Output the (X, Y) coordinate of the center of the cell containing the given text.  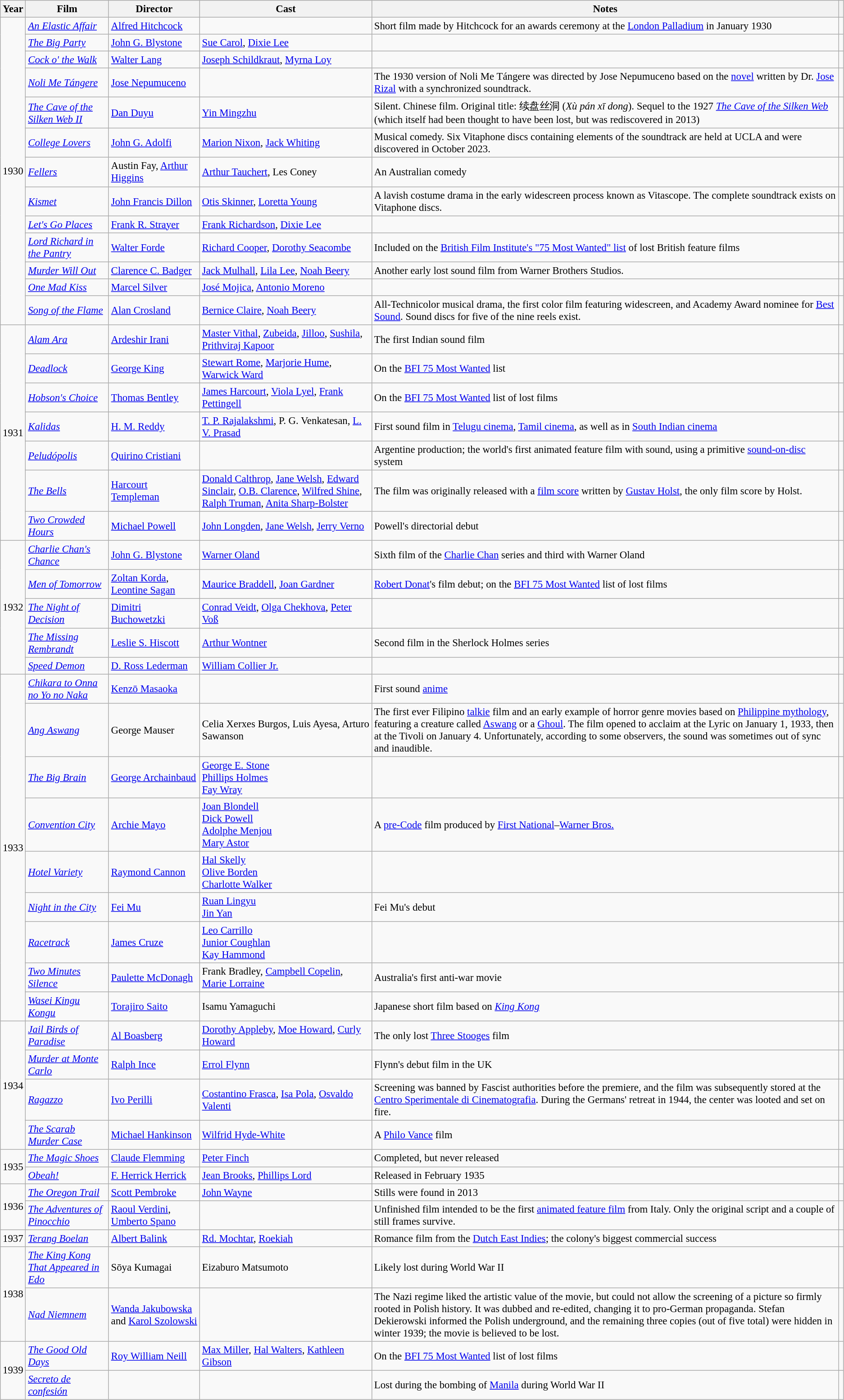
Arthur Wontner (286, 643)
Charlie Chan's Chance (67, 555)
F. Herrick Herrick (154, 1175)
First sound film in Telugu cinema, Tamil cinema, as well as in South Indian cinema (605, 427)
First sound anime (605, 689)
Fei Mu (154, 907)
Unfinished film intended to be the first animated feature film from Italy. Only the original script and a couple of still frames survive. (605, 1215)
A lavish costume drama in the early widescreen process known as Vitascope. The complete soundtrack exists on Vitaphone discs. (605, 201)
Bernice Claire, Noah Beery (286, 310)
The film was originally released with a film score written by Gustav Holst, the only film score by Holst. (605, 491)
Quirino Cristiani (154, 456)
1932 (13, 607)
Austin Fay, Arthur Higgins (154, 172)
The Adventures of Pinocchio (67, 1215)
The only lost Three Stooges film (605, 1035)
Michael Hankinson (154, 1136)
An Australian comedy (605, 172)
The King Kong That Appeared in Edo (67, 1268)
Powell's directorial debut (605, 526)
Walter Lang (154, 60)
Costantino Frasca, Isa Pola, Osvaldo Valenti (286, 1100)
Ivo Perilli (154, 1100)
On the BFI 75 Most Wanted list (605, 369)
The Magic Shoes (67, 1158)
Raoul Verdini, Umberto Spano (154, 1215)
Let's Go Places (67, 224)
Richard Cooper, Dorothy Seacombe (286, 247)
Included on the British Film Institute's "75 Most Wanted" list of lost British feature films (605, 247)
Ruan LingyuJin Yan (286, 907)
Completed, but never released (605, 1158)
Roy William Neill (154, 1356)
1934 (13, 1085)
The Cave of the Silken Web II (67, 113)
Lost during the bombing of Manila during World War II (605, 1385)
D. Ross Lederman (154, 666)
Warner Oland (286, 555)
1937 (13, 1238)
Ardeshir Irani (154, 340)
Cast (286, 9)
John Wayne (286, 1192)
Racetrack (67, 942)
George E. StonePhillips HolmesFay Wray (286, 777)
Wilfrid Hyde-White (286, 1136)
Musical comedy. Six Vitaphone discs containing elements of the soundtrack are held at UCLA and were discovered in October 2023. (605, 143)
Night in the City (67, 907)
Errol Flynn (286, 1065)
The first Indian sound film (605, 340)
Jean Brooks, Phillips Lord (286, 1175)
Jail Birds of Paradise (67, 1035)
1939 (13, 1371)
Max Miller, Hal Walters, Kathleen Gibson (286, 1356)
John Francis Dillon (154, 201)
Frank Bradley, Campbell Copelin, Marie Lorraine (286, 978)
Hotel Variety (67, 872)
1936 (13, 1207)
Argentine production; the world's first animated feature film with sound, using a primitive sound-on-disc system (605, 456)
George Mauser (154, 730)
Sixth film of the Charlie Chan series and third with Warner Oland (605, 555)
Flynn's debut film in the UK (605, 1065)
The Night of Decision (67, 614)
Jack Mulhall, Lila Lee, Noah Beery (286, 270)
Peter Finch (286, 1158)
Jose Nepumuceno (154, 83)
Clarence C. Badger (154, 270)
Murder at Monte Carlo (67, 1065)
Joseph Schildkraut, Myrna Loy (286, 60)
John G. Adolfi (154, 143)
Cock o' the Walk (67, 60)
Wanda Jakubowska and Karol Szolowski (154, 1315)
Al Boasberg (154, 1035)
Released in February 1935 (605, 1175)
Walter Forde (154, 247)
Lord Richard in the Pantry (67, 247)
A pre-Code film produced by First National–Warner Bros. (605, 825)
Joan BlondellDick Powell Adolphe MenjouMary Astor (286, 825)
Wasei Kingu Kongu (67, 1007)
Japanese short film based on King Kong (605, 1007)
The Missing Rembrandt (67, 643)
1938 (13, 1294)
Donald Calthrop, Jane Welsh, Edward Sinclair, O.B. Clarence, Wilfred Shine, Ralph Truman, Anita Sharp-Bolster (286, 491)
Murder Will Out (67, 270)
1930 (13, 171)
Conrad Veidt, Olga Chekhova, Peter Voß (286, 614)
Otis Skinner, Loretta Young (286, 201)
Maurice Braddell, Joan Gardner (286, 584)
1935 (13, 1167)
John Longden, Jane Welsh, Jerry Verno (286, 526)
Hobson's Choice (67, 397)
James Harcourt, Viola Lyel, Frank Pettingell (286, 397)
Sue Carol, Dixie Lee (286, 43)
1933 (13, 848)
T. P. Rajalakshmi, P. G. Venkatesan, L. V. Prasad (286, 427)
One Mad Kiss (67, 287)
Convention City (67, 825)
Chikara to Onna no Yo no Naka (67, 689)
A Philo Vance film (605, 1136)
The Bells (67, 491)
Alfred Hitchcock (154, 26)
Claude Flemming (154, 1158)
Kismet (67, 201)
Obeah! (67, 1175)
Rd. Mochtar, Roekiah (286, 1238)
Celia Xerxes Burgos, Luis Ayesa, Arturo Sawanson (286, 730)
James Cruze (154, 942)
Raymond Cannon (154, 872)
Thomas Bentley (154, 397)
The Oregon Trail (67, 1192)
An Elastic Affair (67, 26)
Fei Mu's debut (605, 907)
Kalidas (67, 427)
Two Crowded Hours (67, 526)
Paulette McDonagh (154, 978)
Frank Richardson, Dixie Lee (286, 224)
Archie Mayo (154, 825)
Speed Demon (67, 666)
Dan Duyu (154, 113)
Peludópolis (67, 456)
The Big Party (67, 43)
José Mojica, Antonio Moreno (286, 287)
Arthur Tauchert, Les Coney (286, 172)
Fellers (67, 172)
Secreto de confesión (67, 1385)
George Archainbaud (154, 777)
Eizaburo Matsumoto (286, 1268)
Another early lost sound film from Warner Brothers Studios. (605, 270)
Scott Pembroke (154, 1192)
Deadlock (67, 369)
Kenzō Masaoka (154, 689)
Stewart Rome, Marjorie Hume, Warwick Ward (286, 369)
Ragazzo (67, 1100)
Master Vithal, Zubeida, Jilloo, Sushila, Prithviraj Kapoor (286, 340)
William Collier Jr. (286, 666)
Director (154, 9)
Alam Ara (67, 340)
Second film in the Sherlock Holmes series (605, 643)
Notes (605, 9)
Leo CarrilloJunior Coughlan Kay Hammond (286, 942)
George King (154, 369)
Terang Boelan (67, 1238)
Harcourt Templeman (154, 491)
Sōya Kumagai (154, 1268)
Yin Mingzhu (286, 113)
Ralph Ince (154, 1065)
Men of Tomorrow (67, 584)
Isamu Yamaguchi (286, 1007)
Hal SkellyOlive Borden Charlotte Walker (286, 872)
Leslie S. Hiscott (154, 643)
Short film made by Hitchcock for an awards ceremony at the London Palladium in January 1930 (605, 26)
Marcel Silver (154, 287)
Two Minutes Silence (67, 978)
Film (67, 9)
Michael Powell (154, 526)
Likely lost during World War II (605, 1268)
Nad Niemnem (67, 1315)
College Lovers (67, 143)
Zoltan Korda, Leontine Sagan (154, 584)
Year (13, 9)
Romance film from the Dutch East Indies; the colony's biggest commercial success (605, 1238)
Song of the Flame (67, 310)
The Big Brain (67, 777)
Albert Balink (154, 1238)
Marion Nixon, Jack Whiting (286, 143)
Dorothy Appleby, Moe Howard, Curly Howard (286, 1035)
Dimitri Buchowetzki (154, 614)
H. M. Reddy (154, 427)
Torajiro Saito (154, 1007)
1931 (13, 433)
Robert Donat's film debut; on the BFI 75 Most Wanted list of lost films (605, 584)
Ang Aswang (67, 730)
Alan Crosland (154, 310)
The Good Old Days (67, 1356)
The 1930 version of Noli Me Tángere was directed by Jose Nepumuceno based on the novel written by Dr. Jose Rizal with a synchronized soundtrack. (605, 83)
Australia's first anti-war movie (605, 978)
Stills were found in 2013 (605, 1192)
Frank R. Strayer (154, 224)
The Scarab Murder Case (67, 1136)
Noli Me Tángere (67, 83)
